Search for the cell housing the specified text and yield its [x, y] center coordinate. 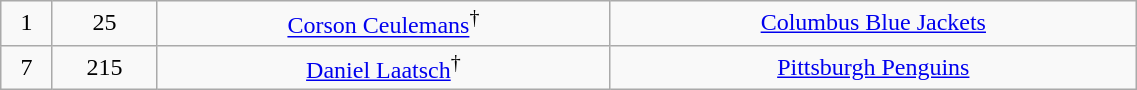
Daniel Laatsch† [384, 68]
1 [26, 24]
215 [104, 68]
7 [26, 68]
Corson Ceulemans† [384, 24]
Columbus Blue Jackets [874, 24]
25 [104, 24]
Pittsburgh Penguins [874, 68]
